Locate the cell with the specified text and output its (X, Y) center coordinate. 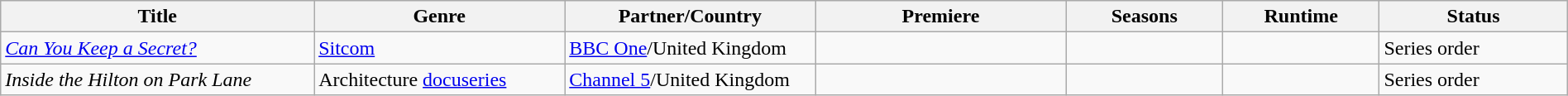
Sitcom (440, 48)
Inside the Hilton on Park Lane (157, 79)
Partner/Country (690, 17)
Seasons (1145, 17)
Channel 5/United Kingdom (690, 79)
BBC One/United Kingdom (690, 48)
Can You Keep a Secret? (157, 48)
Title (157, 17)
Genre (440, 17)
Premiere (941, 17)
Architecture docuseries (440, 79)
Runtime (1300, 17)
Status (1474, 17)
